Pinpoint the cell where the given text exists, returning its [X, Y] midpoint coordinate. 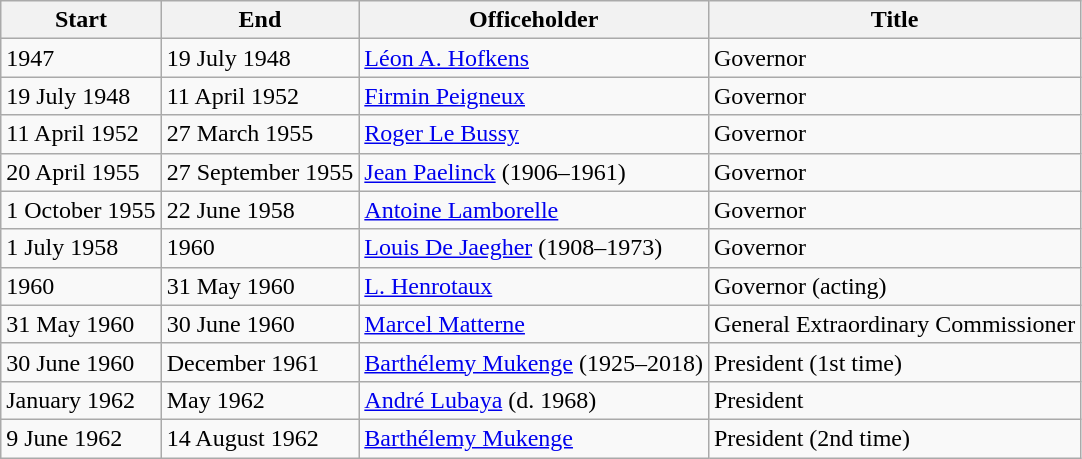
27 March 1955 [260, 134]
General Extraordinary Commissioner [894, 324]
Roger Le Bussy [534, 134]
Barthélemy Mukenge [534, 438]
1947 [81, 58]
Louis De Jaegher (1908–1973) [534, 248]
Antoine Lamborelle [534, 210]
20 April 1955 [81, 172]
Start [81, 20]
L. Henrotaux [534, 286]
Firmin Peigneux [534, 96]
27 September 1955 [260, 172]
Léon A. Hofkens [534, 58]
Officeholder [534, 20]
President [894, 400]
Jean Paelinck (1906–1961) [534, 172]
Marcel Matterne [534, 324]
1 October 1955 [81, 210]
22 June 1958 [260, 210]
1 July 1958 [81, 248]
9 June 1962 [81, 438]
President (2nd time) [894, 438]
December 1961 [260, 362]
Governor (acting) [894, 286]
End [260, 20]
14 August 1962 [260, 438]
André Lubaya (d. 1968) [534, 400]
Title [894, 20]
January 1962 [81, 400]
May 1962 [260, 400]
President (1st time) [894, 362]
Barthélemy Mukenge (1925–2018) [534, 362]
